Output the (X, Y) coordinate of the center of the cell containing the given text.  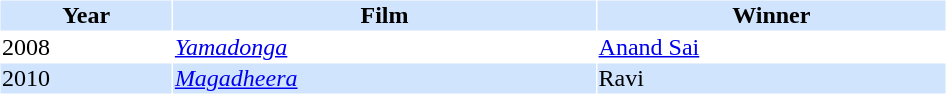
Year (86, 15)
Ravi (771, 79)
Magadheera (384, 79)
Winner (771, 15)
Anand Sai (771, 47)
Film (384, 15)
2008 (86, 47)
Yamadonga (384, 47)
2010 (86, 79)
